From the cell containing the given text, extract its center point as (x, y) coordinate. 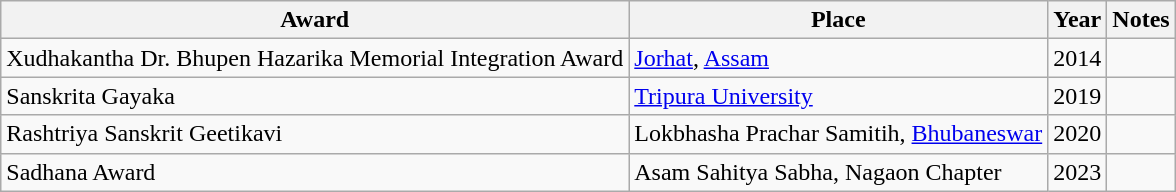
Tripura University (838, 96)
2019 (1078, 96)
Lokbhasha Prachar Samitih, Bhubaneswar (838, 134)
Year (1078, 20)
2014 (1078, 58)
2023 (1078, 172)
Jorhat, Assam (838, 58)
Sanskrita Gayaka (315, 96)
2020 (1078, 134)
Asam Sahitya Sabha, Nagaon Chapter (838, 172)
Rashtriya Sanskrit Geetikavi (315, 134)
Place (838, 20)
Sadhana Award (315, 172)
Xudhakantha Dr. Bhupen Hazarika Memorial Integration Award (315, 58)
Award (315, 20)
Notes (1141, 20)
